Search for the cell housing the specified text and yield its (x, y) center coordinate. 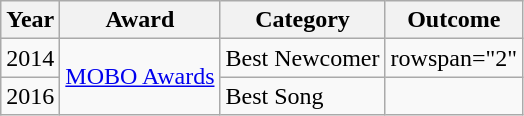
2014 (30, 58)
Category (302, 20)
Award (140, 20)
Best Song (302, 96)
2016 (30, 96)
rowspan="2" (454, 58)
Best Newcomer (302, 58)
Year (30, 20)
MOBO Awards (140, 77)
Outcome (454, 20)
